Determine the [x, y] coordinate at the center of the cell enclosing the given text.  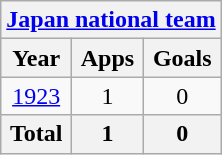
Year [36, 58]
Goals [182, 58]
1923 [36, 96]
Total [36, 134]
Japan national team [111, 20]
Apps [108, 58]
